Identify which cell holds the provided text, then report its [X, Y] central coordinate. 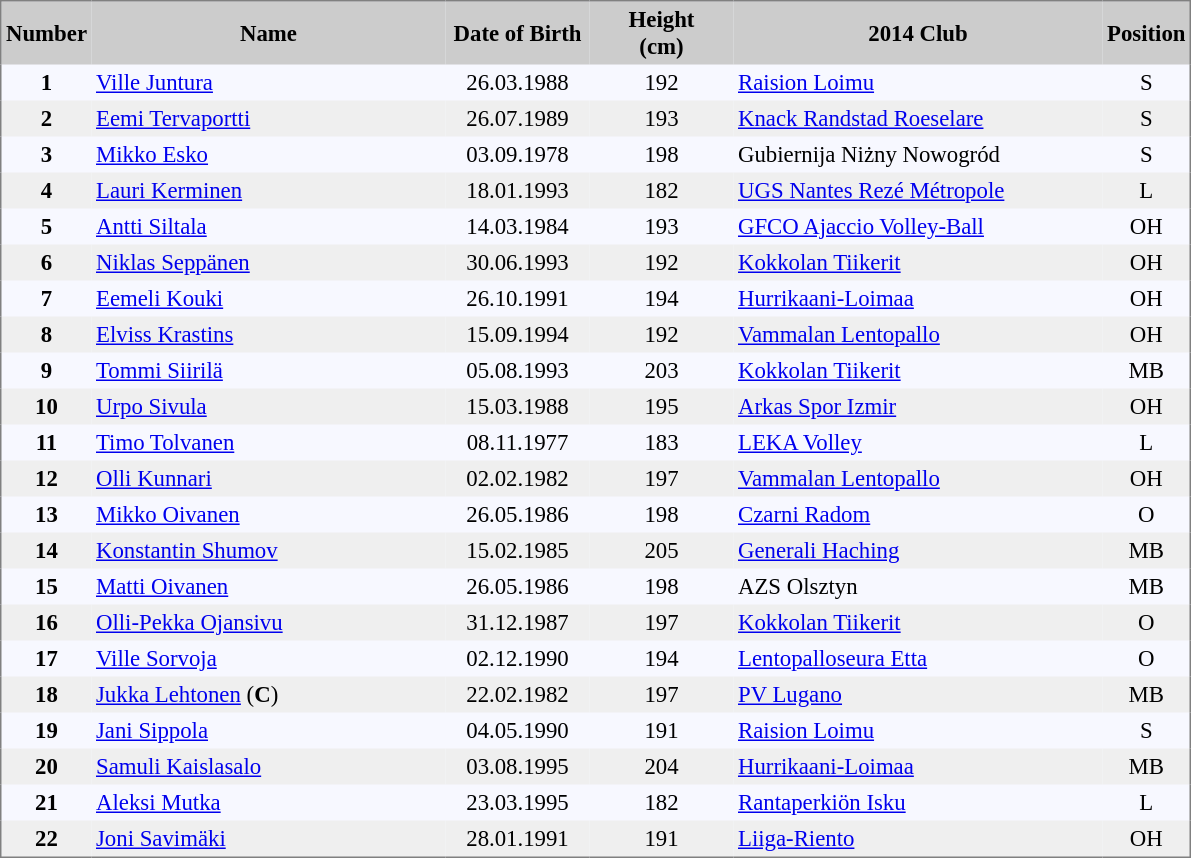
03.09.1978 [518, 154]
14 [46, 550]
Ville Juntura [269, 82]
204 [662, 766]
Joni Savimäki [269, 838]
03.08.1995 [518, 766]
Olli-Pekka Ojansivu [269, 622]
04.05.1990 [518, 730]
Jukka Lehtonen (C) [269, 694]
Date of Birth [518, 33]
Timo Tolvanen [269, 442]
15.09.1994 [518, 334]
26.07.1989 [518, 118]
6 [46, 262]
Ville Sorvoja [269, 658]
Elviss Krastins [269, 334]
16 [46, 622]
02.02.1982 [518, 478]
Knack Randstad Roeselare [918, 118]
8 [46, 334]
02.12.1990 [518, 658]
18.01.1993 [518, 190]
LEKA Volley [918, 442]
Konstantin Shumov [269, 550]
11 [46, 442]
203 [662, 370]
14.03.1984 [518, 226]
AZS Olsztyn [918, 586]
Lauri Kerminen [269, 190]
205 [662, 550]
Matti Oivanen [269, 586]
19 [46, 730]
Arkas Spor Izmir [918, 406]
26.10.1991 [518, 298]
Antti Siltala [269, 226]
12 [46, 478]
Name [269, 33]
30.06.1993 [518, 262]
22.02.1982 [518, 694]
28.01.1991 [518, 838]
Tommi Siirilä [269, 370]
183 [662, 442]
13 [46, 514]
Eemi Tervaportti [269, 118]
05.08.1993 [518, 370]
3 [46, 154]
Niklas Seppänen [269, 262]
UGS Nantes Rezé Métropole [918, 190]
23.03.1995 [518, 802]
26.03.1988 [518, 82]
4 [46, 190]
Position [1146, 33]
Aleksi Mutka [269, 802]
15 [46, 586]
PV Lugano [918, 694]
Gubiernija Niżny Nowogród [918, 154]
Number [46, 33]
Generali Haching [918, 550]
Samuli Kaislasalo [269, 766]
10 [46, 406]
Height(cm) [662, 33]
Lentopalloseura Etta [918, 658]
9 [46, 370]
31.12.1987 [518, 622]
Olli Kunnari [269, 478]
2014 Club [918, 33]
Czarni Radom [918, 514]
15.02.1985 [518, 550]
Eemeli Kouki [269, 298]
7 [46, 298]
21 [46, 802]
22 [46, 838]
2 [46, 118]
Mikko Oivanen [269, 514]
5 [46, 226]
Jani Sippola [269, 730]
Mikko Esko [269, 154]
Urpo Sivula [269, 406]
18 [46, 694]
Rantaperkiön Isku [918, 802]
20 [46, 766]
08.11.1977 [518, 442]
15.03.1988 [518, 406]
GFCO Ajaccio Volley-Ball [918, 226]
1 [46, 82]
17 [46, 658]
Liiga-Riento [918, 838]
195 [662, 406]
